Identify which cell holds the provided text, then report its (X, Y) central coordinate. 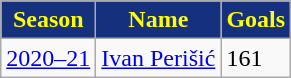
Ivan Perišić (158, 58)
Name (158, 20)
Season (48, 20)
161 (256, 58)
2020–21 (48, 58)
Goals (256, 20)
